Find where the given text appears and provide that cell's center as [x, y] coordinate. 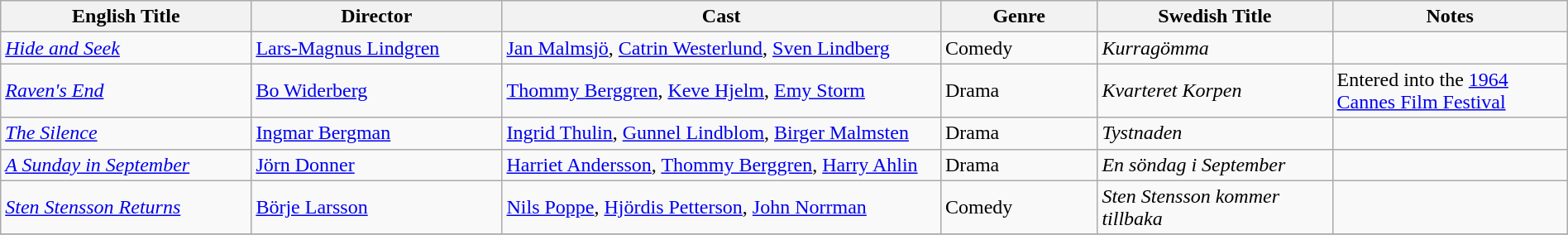
Genre [1019, 17]
Harriet Andersson, Thommy Berggren, Harry Ahlin [721, 165]
Kvarteret Korpen [1215, 91]
Tystnaden [1215, 133]
Jörn Donner [377, 165]
Lars-Magnus Lindgren [377, 48]
Nils Poppe, Hjördis Petterson, John Norrman [721, 207]
The Silence [126, 133]
Börje Larsson [377, 207]
Ingrid Thulin, Gunnel Lindblom, Birger Malmsten [721, 133]
Director [377, 17]
Ingmar Bergman [377, 133]
English Title [126, 17]
Entered into the 1964 Cannes Film Festival [1450, 91]
Kurragömma [1215, 48]
Jan Malmsjö, Catrin Westerlund, Sven Lindberg [721, 48]
A Sunday in September [126, 165]
Bo Widerberg [377, 91]
Notes [1450, 17]
Sten Stensson kommer tillbaka [1215, 207]
Cast [721, 17]
En söndag i September [1215, 165]
Sten Stensson Returns [126, 207]
Raven's End [126, 91]
Swedish Title [1215, 17]
Thommy Berggren, Keve Hjelm, Emy Storm [721, 91]
Hide and Seek [126, 48]
